Return [x, y] of the center of cell containing provided text 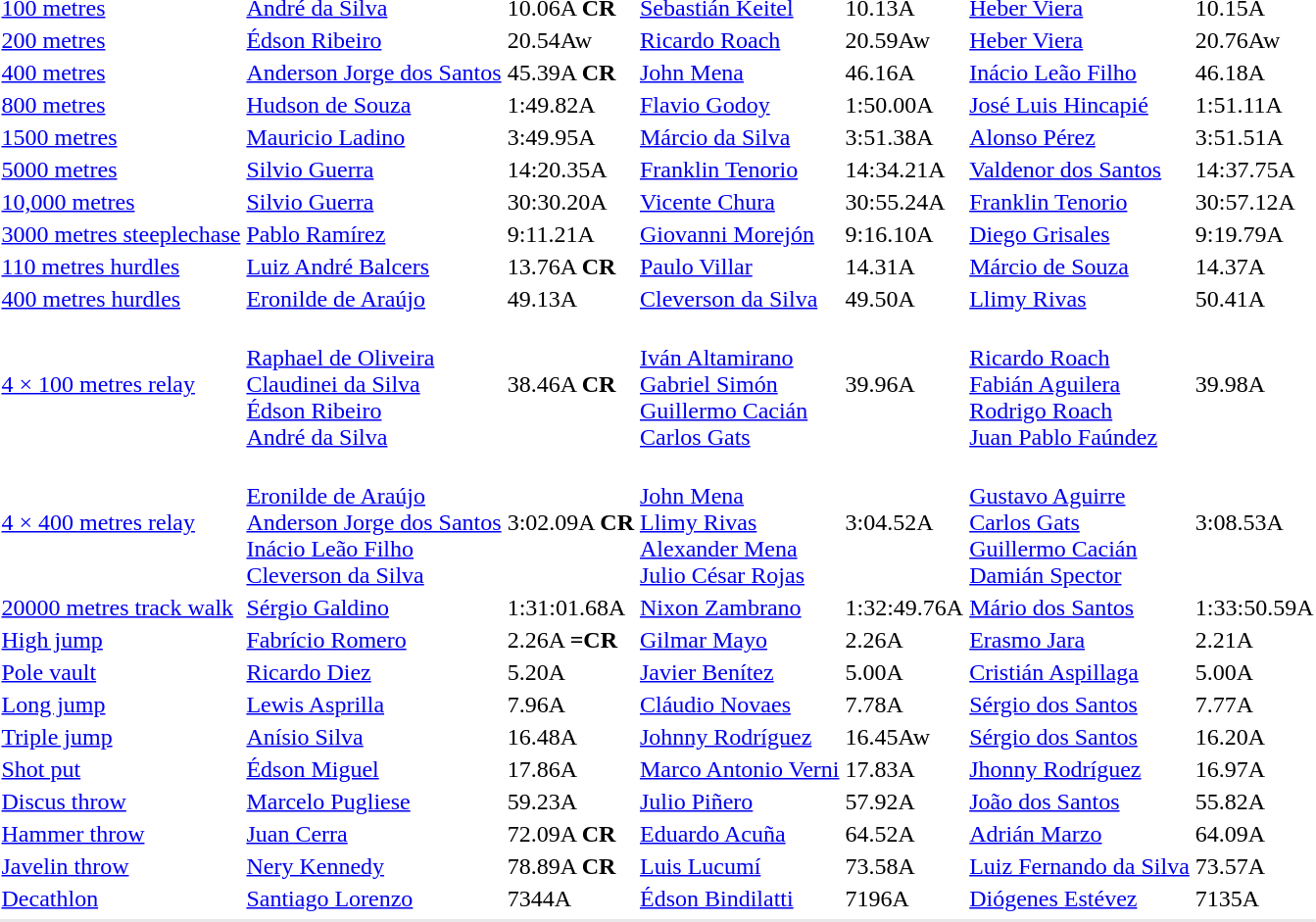
73.58A [904, 866]
38.46A CR [570, 384]
Julio Piñero [739, 801]
800 metres [122, 105]
1:49.82A [570, 105]
1500 metres [122, 137]
Ricardo Roach [739, 40]
Triple jump [122, 737]
Luiz Fernando da Silva [1080, 866]
30:55.24A [904, 202]
Erasmo Jara [1080, 640]
3:49.95A [570, 137]
16.48A [570, 737]
Javelin throw [122, 866]
Eronilde de AraújoAnderson Jorge dos SantosInácio Leão FilhoCleverson da Silva [374, 522]
20000 metres track walk [122, 607]
Cristián Aspillaga [1080, 672]
7.96A [570, 704]
9:11.21A [570, 234]
59.23A [570, 801]
14:20.35A [570, 170]
10,000 metres [122, 202]
14:37.75A [1254, 170]
Luiz André Balcers [374, 267]
46.16A [904, 73]
Cláudio Novaes [739, 704]
1:32:49.76A [904, 607]
Heber Viera [1080, 40]
73.57A [1254, 866]
64.09A [1254, 834]
Marco Antonio Verni [739, 769]
45.39A CR [570, 73]
Flavio Godoy [739, 105]
3:04.52A [904, 522]
Ricardo Diez [374, 672]
Diógenes Estévez [1080, 898]
3:02.09A CR [570, 522]
Lewis Asprilla [374, 704]
3000 metres steeplechase [122, 234]
14.37A [1254, 267]
4 × 400 metres relay [122, 522]
400 metres hurdles [122, 299]
Vicente Chura [739, 202]
7196A [904, 898]
Shot put [122, 769]
5000 metres [122, 170]
Jhonny Rodríguez [1080, 769]
3:08.53A [1254, 522]
José Luis Hincapié [1080, 105]
Iván AltamiranoGabriel SimónGuillermo CaciánCarlos Gats [739, 384]
Hudson de Souza [374, 105]
30:57.12A [1254, 202]
Eduardo Acuña [739, 834]
7.77A [1254, 704]
Long jump [122, 704]
John MenaLlimy RivasAlexander MenaJulio César Rojas [739, 522]
Valdenor dos Santos [1080, 170]
9:16.10A [904, 234]
Pole vault [122, 672]
Édson Miguel [374, 769]
Discus throw [122, 801]
200 metres [122, 40]
John Mena [739, 73]
2.21A [1254, 640]
1:50.00A [904, 105]
Anderson Jorge dos Santos [374, 73]
46.18A [1254, 73]
Fabrício Romero [374, 640]
78.89A CR [570, 866]
Márcio de Souza [1080, 267]
20.76Aw [1254, 40]
Mauricio Ladino [374, 137]
50.41A [1254, 299]
55.82A [1254, 801]
Adrián Marzo [1080, 834]
13.76A CR [570, 267]
3:51.38A [904, 137]
16.20A [1254, 737]
Santiago Lorenzo [374, 898]
7135A [1254, 898]
Mário dos Santos [1080, 607]
64.52A [904, 834]
72.09A CR [570, 834]
39.96A [904, 384]
Giovanni Morejón [739, 234]
14.31A [904, 267]
High jump [122, 640]
Ricardo RoachFabián AguileraRodrigo RoachJuan Pablo Faúndez [1080, 384]
49.50A [904, 299]
Édson Ribeiro [374, 40]
9:19.79A [1254, 234]
3:51.51A [1254, 137]
Nixon Zambrano [739, 607]
110 metres hurdles [122, 267]
1:33:50.59A [1254, 607]
7344A [570, 898]
17.83A [904, 769]
Nery Kennedy [374, 866]
Raphael de OliveiraClaudinei da SilvaÉdson RibeiroAndré da Silva [374, 384]
Gilmar Mayo [739, 640]
Sérgio Galdino [374, 607]
Juan Cerra [374, 834]
17.86A [570, 769]
1:31:01.68A [570, 607]
20.54Aw [570, 40]
16.45Aw [904, 737]
Pablo Ramírez [374, 234]
1:51.11A [1254, 105]
Inácio Leão Filho [1080, 73]
João dos Santos [1080, 801]
20.59Aw [904, 40]
Hammer throw [122, 834]
Diego Grisales [1080, 234]
Decathlon [122, 898]
2.26A [904, 640]
5.20A [570, 672]
Javier Benítez [739, 672]
39.98A [1254, 384]
Márcio da Silva [739, 137]
57.92A [904, 801]
7.78A [904, 704]
Gustavo AguirreCarlos GatsGuillermo CaciánDamián Spector [1080, 522]
Alonso Pérez [1080, 137]
14:34.21A [904, 170]
Johnny Rodríguez [739, 737]
400 metres [122, 73]
Édson Bindilatti [739, 898]
Marcelo Pugliese [374, 801]
Anísio Silva [374, 737]
Eronilde de Araújo [374, 299]
2.26A =CR [570, 640]
16.97A [1254, 769]
4 × 100 metres relay [122, 384]
Llimy Rivas [1080, 299]
Luis Lucumí [739, 866]
Cleverson da Silva [739, 299]
Paulo Villar [739, 267]
30:30.20A [570, 202]
49.13A [570, 299]
